Search for the cell housing the specified text and yield its (x, y) center coordinate. 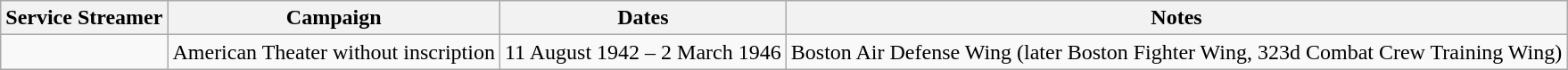
Notes (1176, 18)
Service Streamer (84, 18)
Boston Air Defense Wing (later Boston Fighter Wing, 323d Combat Crew Training Wing) (1176, 52)
11 August 1942 – 2 March 1946 (642, 52)
American Theater without inscription (334, 52)
Dates (642, 18)
Campaign (334, 18)
